Capture the cell that displays the provided text and extract its [X, Y] central coordinate. 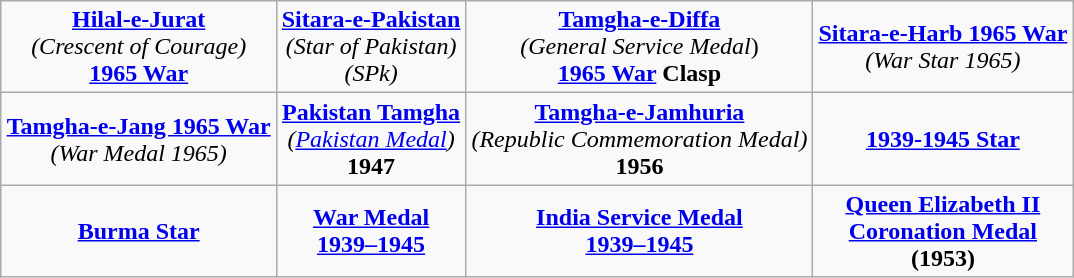
Burma Star [138, 231]
Tamgha-e-Jang 1965 War(War Medal 1965) [138, 139]
War Medal1939–1945 [371, 231]
Tamgha-e-Jamhuria(Republic Commemoration Medal)1956 [640, 139]
Sitara-e-Harb 1965 War(War Star 1965) [943, 47]
Pakistan Tamgha(Pakistan Medal)1947 [371, 139]
Queen Elizabeth IICoronation Medal(1953) [943, 231]
Hilal-e-Jurat(Crescent of Courage)1965 War [138, 47]
India Service Medal1939–1945 [640, 231]
1939-1945 Star [943, 139]
Sitara-e-Pakistan(Star of Pakistan)(SPk) [371, 47]
Tamgha-e-Diffa(General Service Medal)1965 War Clasp [640, 47]
